Locate the cell with the specified text and output its [x, y] center coordinate. 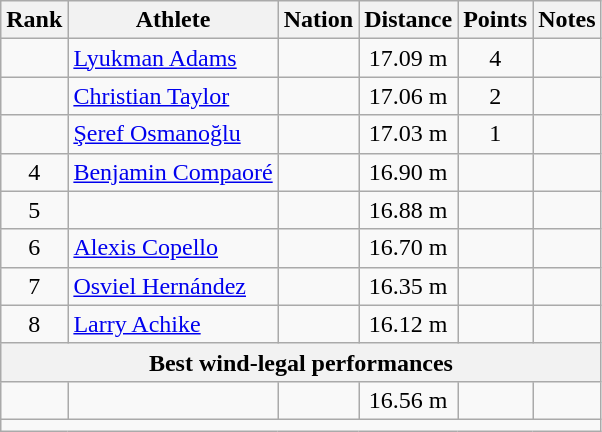
8 [34, 324]
Athlete [173, 20]
Alexis Copello [173, 248]
5 [34, 210]
Lyukman Adams [173, 58]
Nation [318, 20]
1 [496, 134]
Best wind-legal performances [301, 362]
17.06 m [408, 96]
16.35 m [408, 286]
7 [34, 286]
Christian Taylor [173, 96]
Points [496, 20]
Distance [408, 20]
Notes [567, 20]
Rank [34, 20]
Osviel Hernández [173, 286]
16.90 m [408, 172]
2 [496, 96]
16.56 m [408, 400]
17.09 m [408, 58]
17.03 m [408, 134]
Benjamin Compaoré [173, 172]
16.12 m [408, 324]
Şeref Osmanoğlu [173, 134]
16.70 m [408, 248]
6 [34, 248]
Larry Achike [173, 324]
16.88 m [408, 210]
